Return the [X, Y] coordinate for the center point of the cell that contains the specified text.  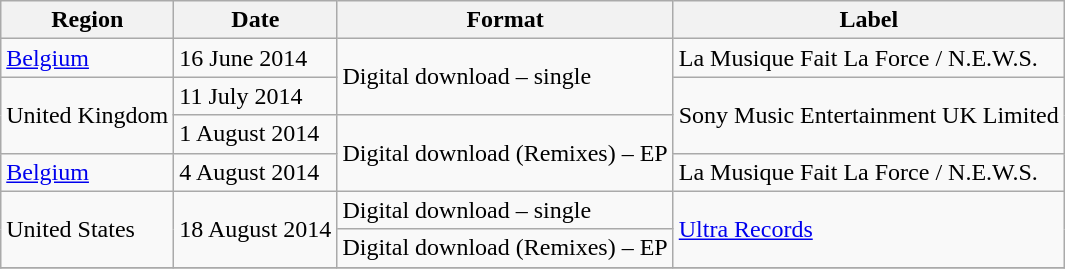
Region [88, 20]
4 August 2014 [256, 172]
Format [505, 20]
Label [868, 20]
United States [88, 229]
Date [256, 20]
18 August 2014 [256, 229]
Sony Music Entertainment UK Limited [868, 115]
16 June 2014 [256, 58]
1 August 2014 [256, 134]
Ultra Records [868, 229]
11 July 2014 [256, 96]
United Kingdom [88, 115]
